Identify which cell holds the provided text, then report its [X, Y] central coordinate. 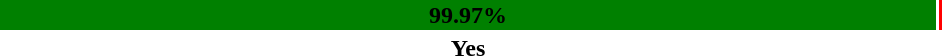
99.97% [468, 15]
